Return the [X, Y] coordinate for the center point of the cell that contains the specified text.  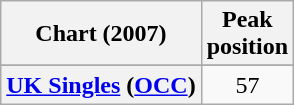
Chart (2007) [101, 34]
Peakposition [247, 34]
57 [247, 85]
UK Singles (OCC) [101, 85]
